Pinpoint the cell where the given text exists, returning its [x, y] midpoint coordinate. 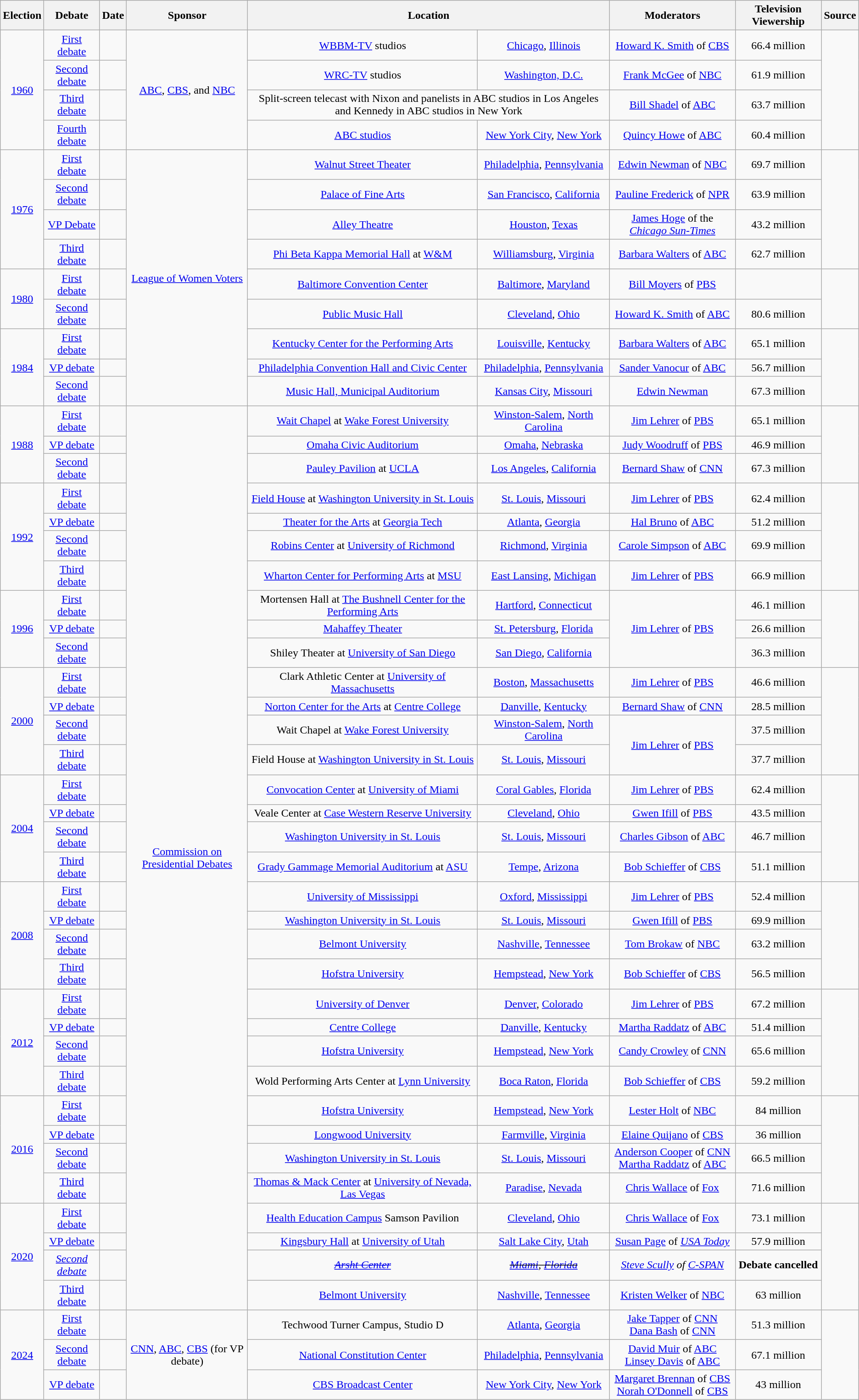
2000 [22, 721]
Lester Holt of NBC [673, 1111]
28.5 million [778, 706]
ABC studios [363, 135]
James Hoge of the Chicago Sun-Times [673, 224]
Steve Scully of C-SPAN [673, 1265]
Kingsbury Hall at University of Utah [363, 1242]
Source [840, 16]
Music Hall, Municipal Auditorium [363, 391]
WRC-TV studios [363, 75]
Los Angeles, California [544, 468]
Convocation Center at University of Miami [363, 790]
University of Mississippi [363, 897]
Bill Moyers of PBS [673, 284]
Theater for the Arts at Georgia Tech [363, 522]
56.7 million [778, 368]
Fourth debate [72, 135]
San Diego, California [544, 653]
56.5 million [778, 974]
1980 [22, 299]
University of Denver [363, 1003]
Boca Raton, Florida [544, 1081]
52.4 million [778, 897]
Television Viewership [778, 16]
36 million [778, 1134]
1988 [22, 445]
San Francisco, California [544, 195]
43.5 million [778, 813]
Denver, Colorado [544, 1003]
Sander Vanocur of ABC [673, 368]
Louisville, Kentucky [544, 343]
37.5 million [778, 730]
Houston, Texas [544, 224]
57.9 million [778, 1242]
Grady Gammage Memorial Auditorium at ASU [363, 867]
51.3 million [778, 1325]
Tom Brokaw of NBC [673, 944]
Location [429, 16]
St. Petersburg, Florida [544, 629]
Centre College [363, 1027]
46.6 million [778, 682]
51.2 million [778, 522]
Pauley Pavilion at UCLA [363, 468]
Sponsor [187, 16]
Kansas City, Missouri [544, 391]
Wold Performing Arts Center at Lynn University [363, 1081]
Palace of Fine Arts [363, 195]
Veale Center at Case Western Reserve University [363, 813]
Tempe, Arizona [544, 867]
Susan Page of USA Today [673, 1242]
CNN, ABC, CBS (for VP debate) [187, 1355]
2004 [22, 828]
71.6 million [778, 1188]
Salt Lake City, Utah [544, 1242]
Chicago, Illinois [544, 45]
43 million [778, 1384]
Hal Bruno of ABC [673, 522]
Baltimore, Maryland [544, 284]
Health Education Campus Samson Pavilion [363, 1217]
CBS Broadcast Center [363, 1384]
Debate [72, 16]
63.2 million [778, 944]
Bill Shadel of ABC [673, 105]
60.4 million [778, 135]
Techwood Turner Campus, Studio D [363, 1325]
Shiley Theater at University of San Diego [363, 653]
Martha Raddatz of ABC [673, 1027]
East Lansing, Michigan [544, 576]
Omaha, Nebraska [544, 445]
Paradise, Nevada [544, 1188]
Miami, Florida [544, 1265]
Anderson Cooper of CNNMartha Raddatz of ABC [673, 1158]
2020 [22, 1256]
63 million [778, 1295]
62.7 million [778, 254]
1996 [22, 629]
Charles Gibson of ABC [673, 837]
Kentucky Center for the Performing Arts [363, 343]
2012 [22, 1042]
Commission on Presidential Debates [187, 858]
Mortensen Hall at The Bushnell Center for the Performing Arts [363, 605]
73.1 million [778, 1217]
Debate cancelled [778, 1265]
Edwin Newman [673, 391]
51.4 million [778, 1027]
Omaha Civic Auditorium [363, 445]
Richmond, Virginia [544, 545]
2008 [22, 935]
Edwin Newman of NBC [673, 164]
Coral Gables, Florida [544, 790]
Clark Athletic Center at University of Massachusetts [363, 682]
Norton Center for the Arts at Centre College [363, 706]
Baltimore Convention Center [363, 284]
80.6 million [778, 314]
Arsht Center [363, 1265]
Boston, Massachusetts [544, 682]
66.9 million [778, 576]
59.2 million [778, 1081]
Alley Theatre [363, 224]
Margaret Brennan of CBSNorah O'Donnell of CBS [673, 1384]
46.9 million [778, 445]
Date [113, 16]
Candy Crowley of CNN [673, 1051]
Election [22, 16]
63.9 million [778, 195]
Phi Beta Kappa Memorial Hall at W&M [363, 254]
67.1 million [778, 1355]
Howard K. Smith of ABC [673, 314]
51.1 million [778, 867]
1992 [22, 537]
Kristen Welker of NBC [673, 1295]
36.3 million [778, 653]
National Constitution Center [363, 1355]
66.4 million [778, 45]
Split-screen telecast with Nixon and panelists in ABC studios in Los Angeles and Kennedy in ABC studios in New York [429, 105]
1976 [22, 209]
Longwood University [363, 1134]
Robins Center at University of Richmond [363, 545]
Pauline Frederick of NPR [673, 195]
26.6 million [778, 629]
67.2 million [778, 1003]
Philadelphia Convention Hall and Civic Center [363, 368]
Public Music Hall [363, 314]
61.9 million [778, 75]
Judy Woodruff of PBS [673, 445]
Carole Simpson of ABC [673, 545]
Moderators [673, 16]
Howard K. Smith of CBS [673, 45]
Frank McGee of NBC [673, 75]
Hartford, Connecticut [544, 605]
46.7 million [778, 837]
63.7 million [778, 105]
1984 [22, 367]
1960 [22, 90]
Farmville, Virginia [544, 1134]
VP Debate [72, 224]
2024 [22, 1355]
WBBM-TV studios [363, 45]
Wharton Center for Performing Arts at MSU [363, 576]
37.7 million [778, 759]
65.6 million [778, 1051]
2016 [22, 1149]
Jake Tapper of CNNDana Bash of CNN [673, 1325]
Quincy Howe of ABC [673, 135]
43.2 million [778, 224]
46.1 million [778, 605]
Walnut Street Theater [363, 164]
Mahaffey Theater [363, 629]
Thomas & Mack Center at University of Nevada, Las Vegas [363, 1188]
Washington, D.C. [544, 75]
ABC, CBS, and NBC [187, 90]
84 million [778, 1111]
69.7 million [778, 164]
Williamsburg, Virginia [544, 254]
League of Women Voters [187, 278]
David Muir of ABCLinsey Davis of ABC [673, 1355]
Oxford, Mississippi [544, 897]
Elaine Quijano of CBS [673, 1134]
66.5 million [778, 1158]
